Scan for the cell matching the given text and deliver its [x, y] coordinate at center. 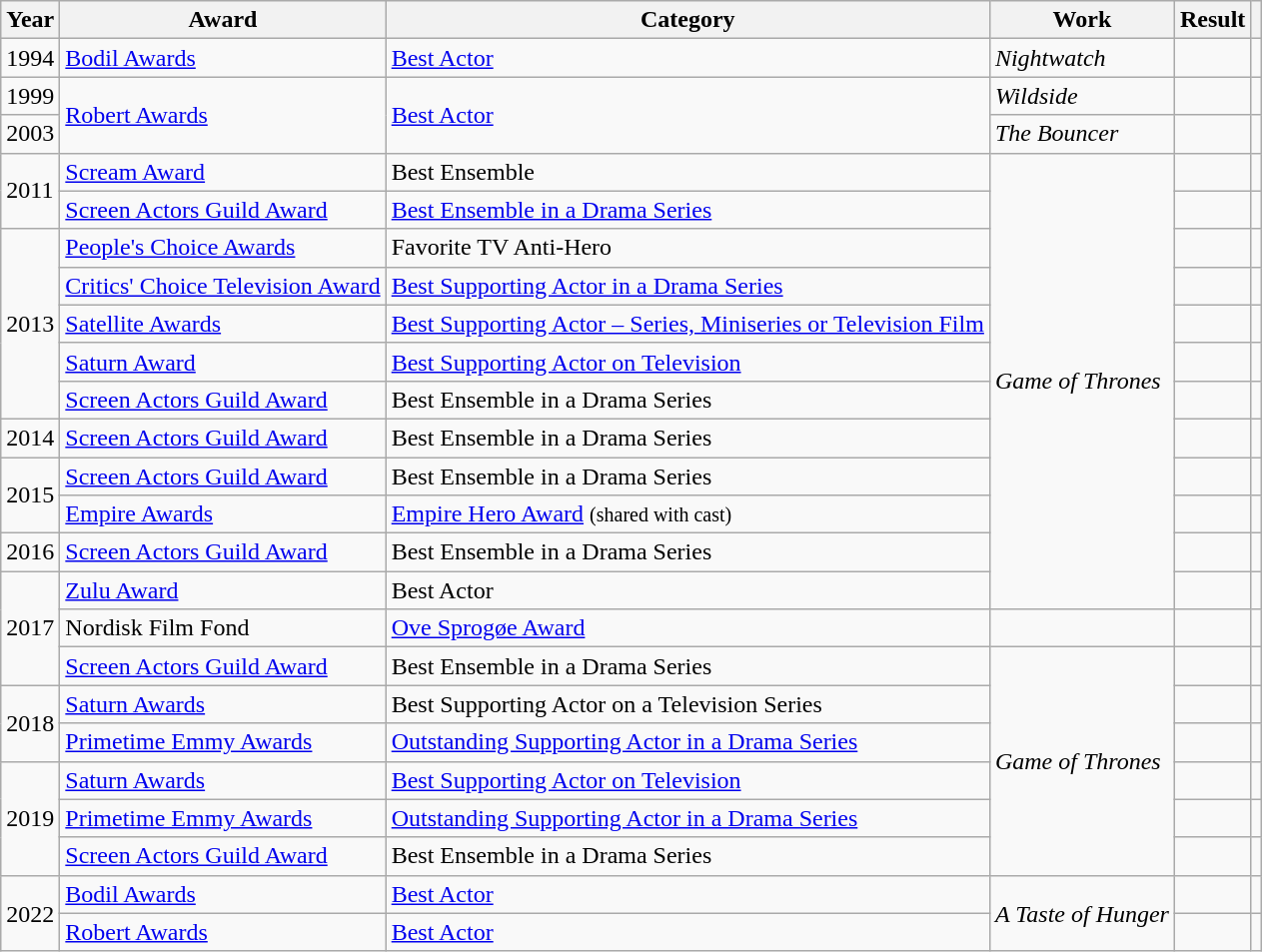
Result [1212, 20]
Empire Hero Award (shared with cast) [687, 514]
2011 [30, 191]
Best Supporting Actor in a Drama Series [687, 286]
2016 [30, 552]
Ove Sprogøe Award [687, 628]
Work [1081, 20]
Satellite Awards [223, 324]
Nordisk Film Fond [223, 628]
Wildside [1081, 96]
2019 [30, 818]
2022 [30, 913]
Critics' Choice Television Award [223, 286]
Best Ensemble [687, 172]
2015 [30, 495]
Best Supporting Actor – Series, Miniseries or Television Film [687, 324]
Zulu Award [223, 590]
2017 [30, 628]
Award [223, 20]
The Bouncer [1081, 134]
Empire Awards [223, 514]
Scream Award [223, 172]
2013 [30, 324]
Favorite TV Anti-Hero [687, 248]
Nightwatch [1081, 58]
2014 [30, 438]
Year [30, 20]
Category [687, 20]
A Taste of Hunger [1081, 913]
1999 [30, 96]
2018 [30, 723]
People's Choice Awards [223, 248]
2003 [30, 134]
Best Supporting Actor on a Television Series [687, 704]
1994 [30, 58]
Saturn Award [223, 362]
